Locate the cell with the specified text and output its [X, Y] center coordinate. 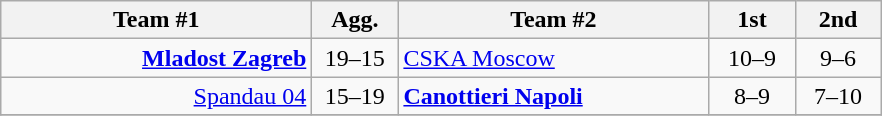
15–19 [355, 96]
Agg. [355, 20]
CSKA Moscow [554, 58]
Spandau 04 [156, 96]
2nd [838, 20]
Team #1 [156, 20]
Mladost Zagreb [156, 58]
10–9 [752, 58]
1st [752, 20]
9–6 [838, 58]
Team #2 [554, 20]
Canottieri Napoli [554, 96]
7–10 [838, 96]
8–9 [752, 96]
19–15 [355, 58]
